Output the (X, Y) coordinate of the center of the cell containing the given text.  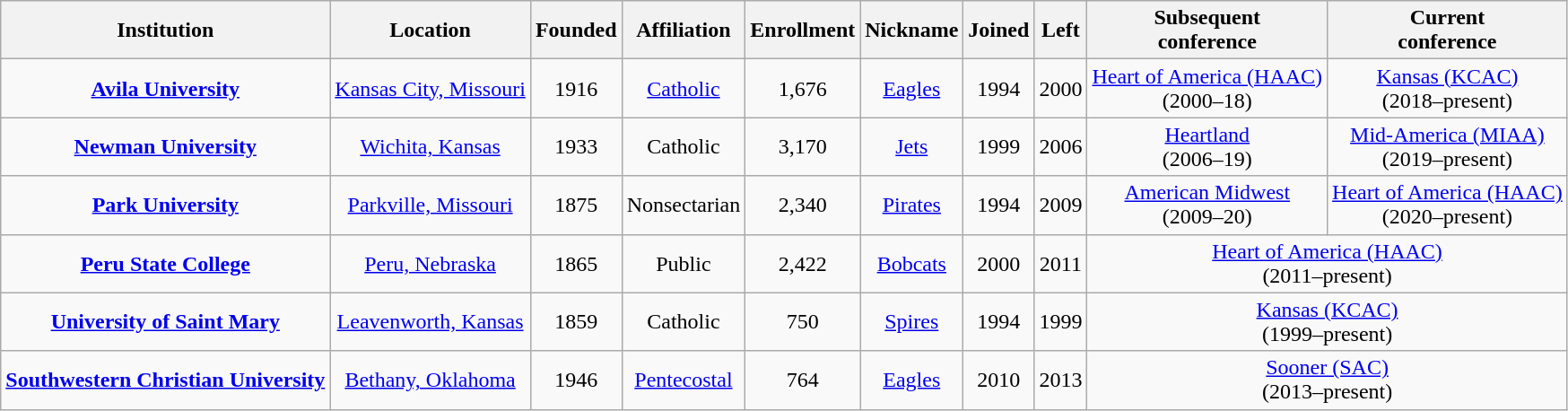
Location (431, 31)
2,422 (803, 264)
Public (684, 264)
2010 (999, 380)
American Midwest(2009–20) (1207, 205)
Southwestern Christian University (165, 380)
2006 (1060, 147)
1859 (576, 321)
3,170 (803, 147)
750 (803, 321)
Bethany, Oklahoma (431, 380)
Subsequentconference (1207, 31)
2011 (1060, 264)
University of Saint Mary (165, 321)
1,676 (803, 88)
Leavenworth, Kansas (431, 321)
764 (803, 380)
Peru State College (165, 264)
2013 (1060, 380)
Newman University (165, 147)
Kansas (KCAC)(1999–present) (1328, 321)
Bobcats (911, 264)
Pentecostal (684, 380)
2,340 (803, 205)
Heartland(2006–19) (1207, 147)
Jets (911, 147)
Heart of America (HAAC)(2011–present) (1328, 264)
Park University (165, 205)
Sooner (SAC)(2013–present) (1328, 380)
2009 (1060, 205)
Parkville, Missouri (431, 205)
Spires (911, 321)
Avila University (165, 88)
Peru, Nebraska (431, 264)
1865 (576, 264)
Institution (165, 31)
Heart of America (HAAC)(2000–18) (1207, 88)
Nonsectarian (684, 205)
Kansas (KCAC)(2018–present) (1448, 88)
1916 (576, 88)
1933 (576, 147)
Enrollment (803, 31)
1875 (576, 205)
Left (1060, 31)
Heart of America (HAAC)(2020–present) (1448, 205)
Affiliation (684, 31)
Nickname (911, 31)
Mid-America (MIAA)(2019–present) (1448, 147)
Pirates (911, 205)
Currentconference (1448, 31)
Wichita, Kansas (431, 147)
1946 (576, 380)
Founded (576, 31)
Kansas City, Missouri (431, 88)
Joined (999, 31)
